Output the [X, Y] coordinate of the center of the cell containing the given text.  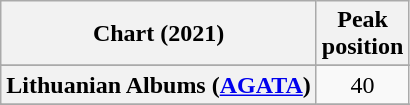
40 [362, 85]
Lithuanian Albums (AGATA) [159, 85]
Peakposition [362, 34]
Chart (2021) [159, 34]
